Return [X, Y] of the center of cell containing provided text 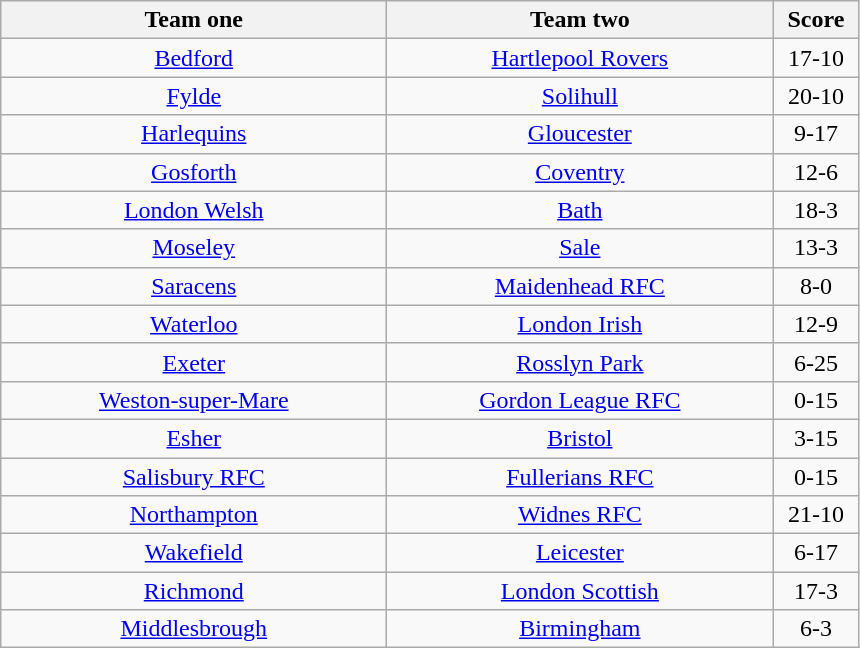
Exeter [194, 362]
Birmingham [580, 629]
13-3 [816, 248]
Team two [580, 20]
Waterloo [194, 324]
Richmond [194, 591]
Weston-super-Mare [194, 400]
Solihull [580, 96]
Harlequins [194, 134]
Gordon League RFC [580, 400]
Bedford [194, 58]
Rosslyn Park [580, 362]
Maidenhead RFC [580, 286]
9-17 [816, 134]
Bristol [580, 438]
Sale [580, 248]
Coventry [580, 172]
Team one [194, 20]
6-17 [816, 553]
12-9 [816, 324]
Northampton [194, 515]
Score [816, 20]
Salisbury RFC [194, 477]
Wakefield [194, 553]
Widnes RFC [580, 515]
London Scottish [580, 591]
Middlesbrough [194, 629]
Esher [194, 438]
18-3 [816, 210]
17-3 [816, 591]
Fylde [194, 96]
Gloucester [580, 134]
6-3 [816, 629]
8-0 [816, 286]
Gosforth [194, 172]
6-25 [816, 362]
Fullerians RFC [580, 477]
Saracens [194, 286]
12-6 [816, 172]
London Welsh [194, 210]
21-10 [816, 515]
Bath [580, 210]
Hartlepool Rovers [580, 58]
Leicester [580, 553]
London Irish [580, 324]
20-10 [816, 96]
3-15 [816, 438]
17-10 [816, 58]
Moseley [194, 248]
